Output the (X, Y) coordinate of the center of the cell containing the given text.  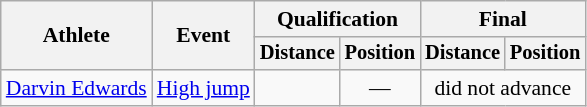
Darvin Edwards (76, 88)
did not advance (502, 88)
Event (204, 36)
High jump (204, 88)
Final (502, 19)
— (380, 88)
Athlete (76, 36)
Qualification (338, 19)
